Locate the cell with the specified text and output its [x, y] center coordinate. 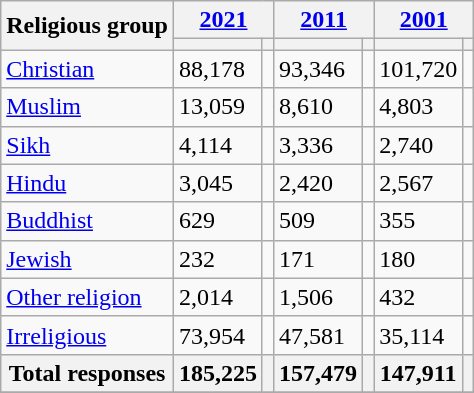
Buddhist [88, 221]
4,803 [418, 107]
Religious group [88, 26]
Other religion [88, 297]
432 [418, 297]
629 [218, 221]
35,114 [418, 335]
2011 [324, 20]
Jewish [88, 259]
2001 [424, 20]
355 [418, 221]
88,178 [218, 69]
Hindu [88, 183]
3,336 [318, 145]
Christian [88, 69]
2,420 [318, 183]
3,045 [218, 183]
73,954 [218, 335]
47,581 [318, 335]
1,506 [318, 297]
147,911 [418, 373]
2,567 [418, 183]
2,740 [418, 145]
509 [318, 221]
232 [218, 259]
180 [418, 259]
13,059 [218, 107]
93,346 [318, 69]
Muslim [88, 107]
8,610 [318, 107]
4,114 [218, 145]
Sikh [88, 145]
2,014 [218, 297]
Irreligious [88, 335]
Total responses [88, 373]
157,479 [318, 373]
185,225 [218, 373]
171 [318, 259]
101,720 [418, 69]
2021 [223, 20]
